Capture the cell that displays the provided text and extract its [x, y] central coordinate. 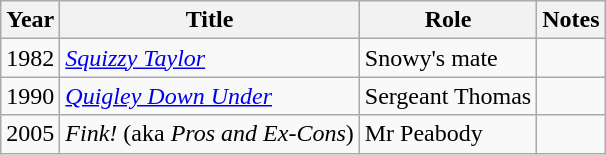
Quigley Down Under [210, 96]
Title [210, 20]
1982 [30, 58]
1990 [30, 96]
2005 [30, 134]
Snowy's mate [448, 58]
Sergeant Thomas [448, 96]
Fink! (aka Pros and Ex-Cons) [210, 134]
Role [448, 20]
Mr Peabody [448, 134]
Squizzy Taylor [210, 58]
Year [30, 20]
Notes [571, 20]
